Pinpoint the cell where the given text exists, returning its [x, y] midpoint coordinate. 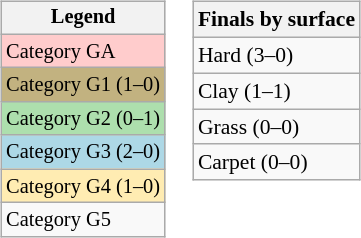
Category GA [83, 51]
Clay (1–1) [276, 91]
Category G1 (1–0) [83, 85]
Category G4 (1–0) [83, 186]
Finals by surface [276, 20]
Category G5 [83, 220]
Legend [83, 18]
Hard (3–0) [276, 55]
Category G3 (2–0) [83, 152]
Grass (0–0) [276, 127]
Carpet (0–0) [276, 162]
Category G2 (0–1) [83, 119]
